Output the (X, Y) coordinate of the center of the cell containing the given text.  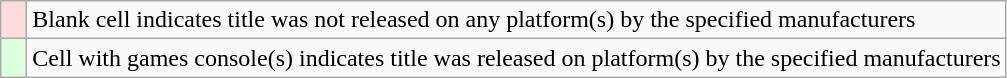
Blank cell indicates title was not released on any platform(s) by the specified manufacturers (516, 20)
Cell with games console(s) indicates title was released on platform(s) by the specified manufacturers (516, 58)
